Identify which cell holds the provided text, then report its (X, Y) central coordinate. 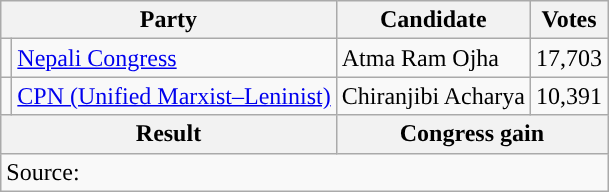
Votes (570, 20)
Congress gain (472, 134)
17,703 (570, 58)
Atma Ram Ojha (433, 58)
Candidate (433, 20)
Party (168, 20)
Result (168, 134)
Source: (304, 172)
10,391 (570, 96)
Chiranjibi Acharya (433, 96)
CPN (Unified Marxist–Leninist) (174, 96)
Nepali Congress (174, 58)
